Pinpoint the cell where the given text exists, returning its (x, y) midpoint coordinate. 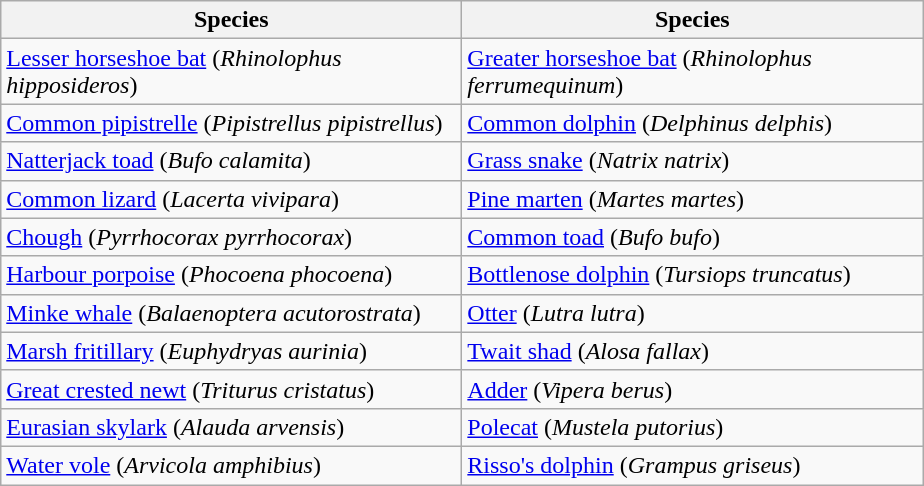
Otter (Lutra lutra) (692, 313)
Adder (Vipera berus) (692, 389)
Minke whale (Balaenoptera acutorostrata) (232, 313)
Common lizard (Lacerta vivipara) (232, 199)
Common dolphin (Delphinus delphis) (692, 123)
Risso's dolphin (Grampus griseus) (692, 465)
Greater horseshoe bat (Rhinolophus ferrumequinum) (692, 72)
Common toad (Bufo bufo) (692, 237)
Bottlenose dolphin (Tursiops truncatus) (692, 275)
Grass snake (Natrix natrix) (692, 161)
Great crested newt (Triturus cristatus) (232, 389)
Water vole (Arvicola amphibius) (232, 465)
Chough (Pyrrhocorax pyrrhocorax) (232, 237)
Pine marten (Martes martes) (692, 199)
Natterjack toad (Bufo calamita) (232, 161)
Twait shad (Alosa fallax) (692, 351)
Polecat (Mustela putorius) (692, 427)
Lesser horseshoe bat (Rhinolophus hipposideros) (232, 72)
Marsh fritillary (Euphydryas aurinia) (232, 351)
Harbour porpoise (Phocoena phocoena) (232, 275)
Eurasian skylark (Alauda arvensis) (232, 427)
Common pipistrelle (Pipistrellus pipistrellus) (232, 123)
